Pinpoint the cell where the given text exists, returning its [X, Y] midpoint coordinate. 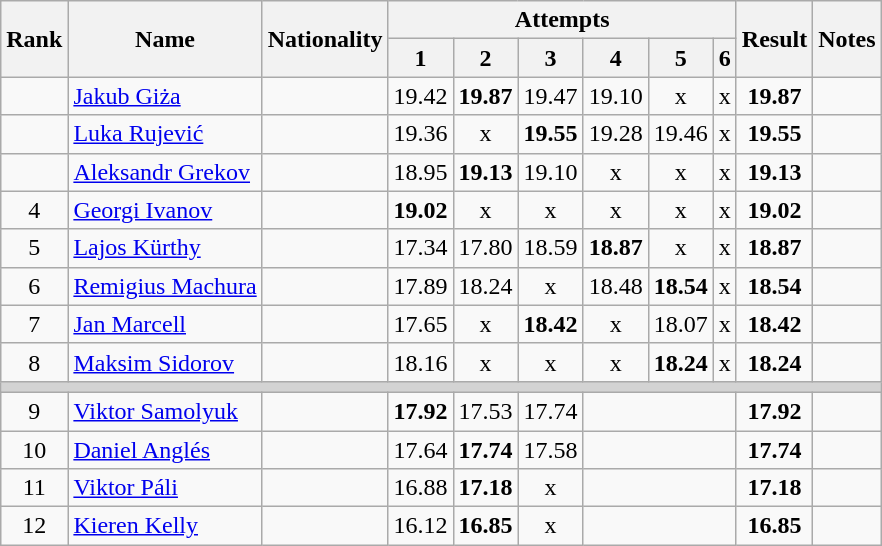
8 [34, 362]
Georgi Ivanov [165, 210]
17.64 [420, 449]
9 [34, 411]
18.95 [420, 172]
Daniel Anglés [165, 449]
Name [165, 39]
18.07 [680, 324]
Rank [34, 39]
19.47 [550, 96]
17.65 [420, 324]
11 [34, 488]
18.59 [550, 248]
19.28 [616, 134]
16.88 [420, 488]
10 [34, 449]
18.48 [616, 286]
1 [420, 58]
Remigius Machura [165, 286]
17.53 [486, 411]
Lajos Kürthy [165, 248]
Attempts [562, 20]
17.34 [420, 248]
17.89 [420, 286]
Result [774, 39]
19.36 [420, 134]
17.58 [550, 449]
19.46 [680, 134]
Nationality [325, 39]
Maksim Sidorov [165, 362]
17.80 [486, 248]
Kieren Kelly [165, 526]
3 [550, 58]
2 [486, 58]
Jan Marcell [165, 324]
7 [34, 324]
16.12 [420, 526]
Viktor Samolyuk [165, 411]
Notes [847, 39]
Aleksandr Grekov [165, 172]
Luka Rujević [165, 134]
12 [34, 526]
Jakub Giża [165, 96]
19.42 [420, 96]
Viktor Páli [165, 488]
18.16 [420, 362]
